Output the [x, y] coordinate of the center of the cell containing the given text.  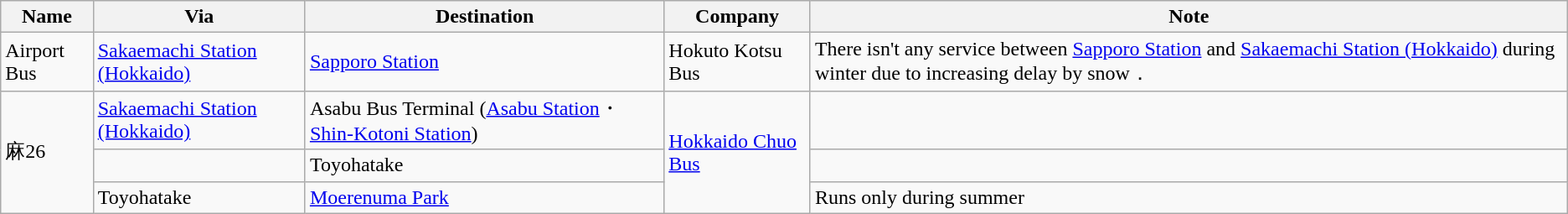
Company [737, 17]
Moerenuma Park [484, 197]
Asabu Bus Terminal (Asabu Station・Shin-Kotoni Station) [484, 120]
Hokkaido Chuo Bus [737, 152]
Sapporo Station [484, 62]
麻26 [47, 152]
Destination [484, 17]
Name [47, 17]
Via [199, 17]
Note [1189, 17]
Hokuto Kotsu Bus [737, 62]
There isn't any service between Sapporo Station and Sakaemachi Station (Hokkaido) during winter due to increasing delay by snow． [1189, 62]
Runs only during summer [1189, 197]
Airport Bus [47, 62]
